Return the [x, y] coordinate for the center point of the cell that contains the specified text.  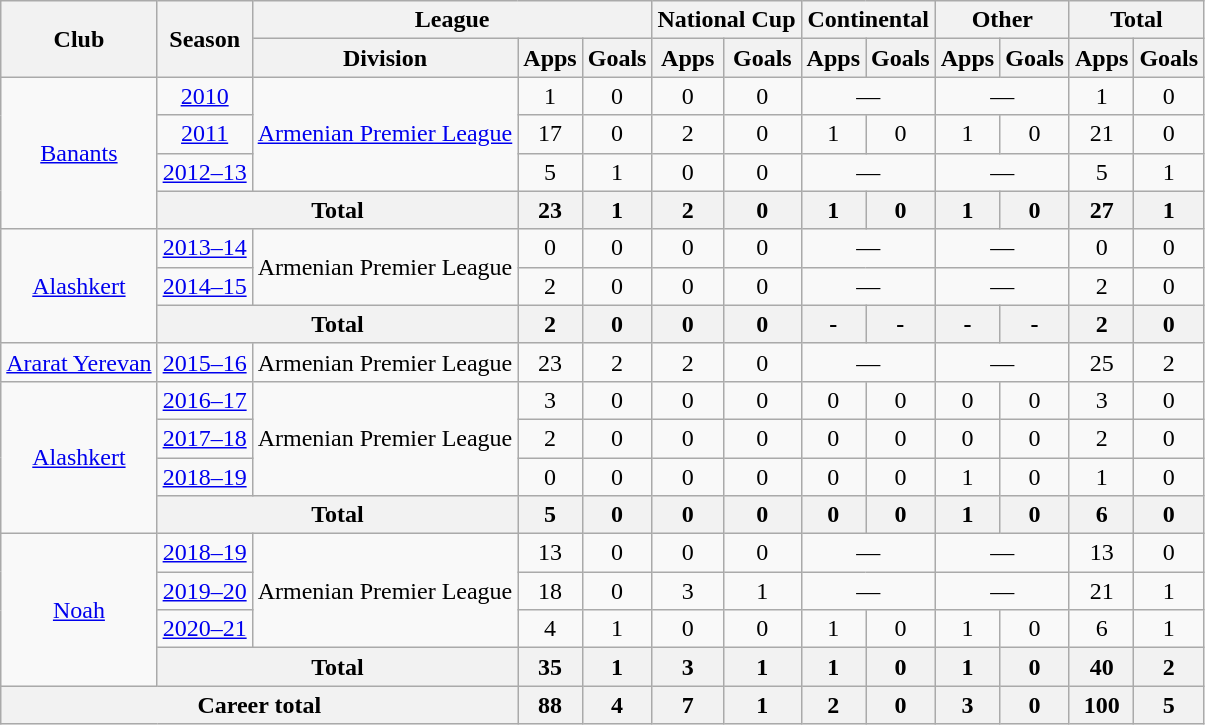
35 [550, 667]
88 [550, 705]
Ararat Yerevan [79, 362]
100 [1101, 705]
2014–15 [204, 286]
Division [385, 58]
17 [550, 134]
National Cup [726, 20]
Other [1002, 20]
18 [550, 591]
25 [1101, 362]
2016–17 [204, 400]
2011 [204, 134]
2017–18 [204, 438]
Continental [868, 20]
40 [1101, 667]
2019–20 [204, 591]
7 [688, 705]
2013–14 [204, 248]
2020–21 [204, 629]
Season [204, 39]
Noah [79, 610]
Banants [79, 153]
2010 [204, 96]
Career total [260, 705]
2012–13 [204, 172]
27 [1101, 210]
2015–16 [204, 362]
League [452, 20]
Club [79, 39]
